For the text-containing cell, return its midpoint in [X, Y] coordinate format. 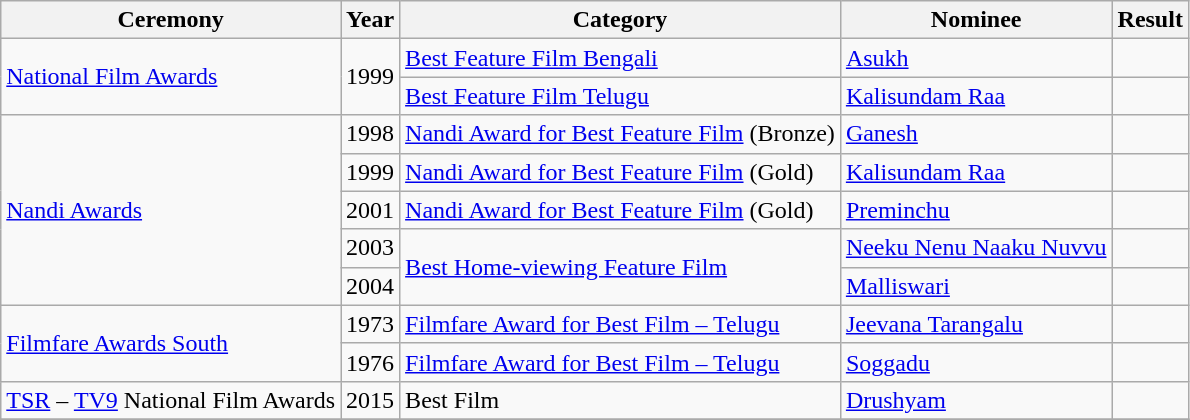
Best Feature Film Telugu [620, 96]
Soggadu [976, 362]
2015 [370, 400]
Ceremony [171, 20]
Drushyam [976, 400]
Year [370, 20]
2003 [370, 248]
Asukh [976, 58]
Ganesh [976, 134]
1998 [370, 134]
Best Film [620, 400]
Result [1150, 20]
National Film Awards [171, 77]
Nandi Awards [171, 210]
1976 [370, 362]
Jeevana Tarangalu [976, 324]
Best Home-viewing Feature Film [620, 267]
2001 [370, 210]
1973 [370, 324]
2004 [370, 286]
TSR – TV9 National Film Awards [171, 400]
Nandi Award for Best Feature Film (Bronze) [620, 134]
Neeku Nenu Naaku Nuvvu [976, 248]
Filmfare Awards South [171, 343]
Best Feature Film Bengali [620, 58]
Category [620, 20]
Preminchu [976, 210]
Malliswari [976, 286]
Nominee [976, 20]
